Return [X, Y] of the center of cell containing provided text 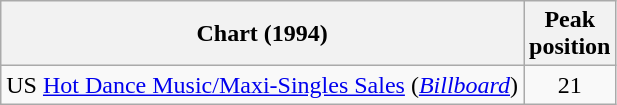
Peakposition [570, 34]
21 [570, 85]
US Hot Dance Music/Maxi-Singles Sales (Billboard) [262, 85]
Chart (1994) [262, 34]
